Pinpoint the cell where the given text exists, returning its (X, Y) midpoint coordinate. 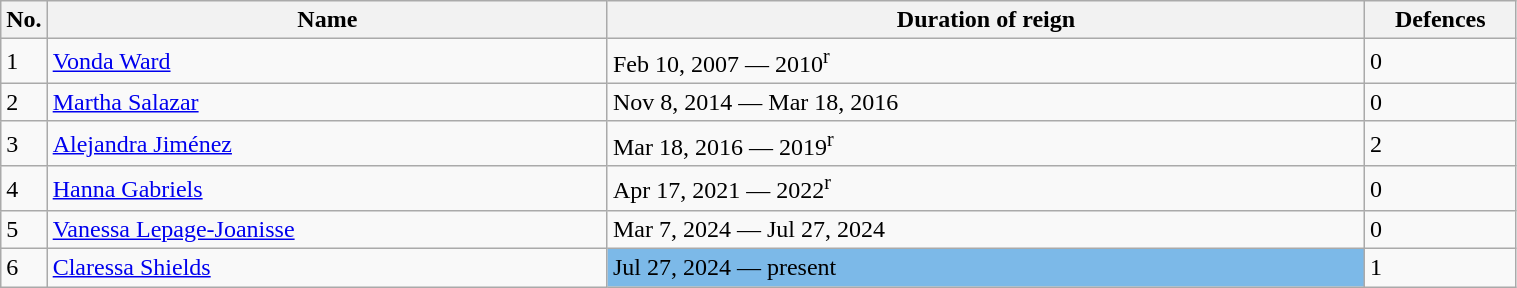
Name (327, 20)
Feb 10, 2007 — 2010r (986, 62)
Hanna Gabriels (327, 188)
5 (24, 230)
3 (24, 144)
Nov 8, 2014 — Mar 18, 2016 (986, 102)
Martha Salazar (327, 102)
No. (24, 20)
Vanessa Lepage-Joanisse (327, 230)
Mar 18, 2016 — 2019r (986, 144)
Claressa Shields (327, 268)
4 (24, 188)
Defences (1441, 20)
Jul 27, 2024 — present (986, 268)
6 (24, 268)
Mar 7, 2024 — Jul 27, 2024 (986, 230)
Vonda Ward (327, 62)
Apr 17, 2021 — 2022r (986, 188)
Duration of reign (986, 20)
Alejandra Jiménez (327, 144)
